From the cell containing the given text, extract its center point as (x, y) coordinate. 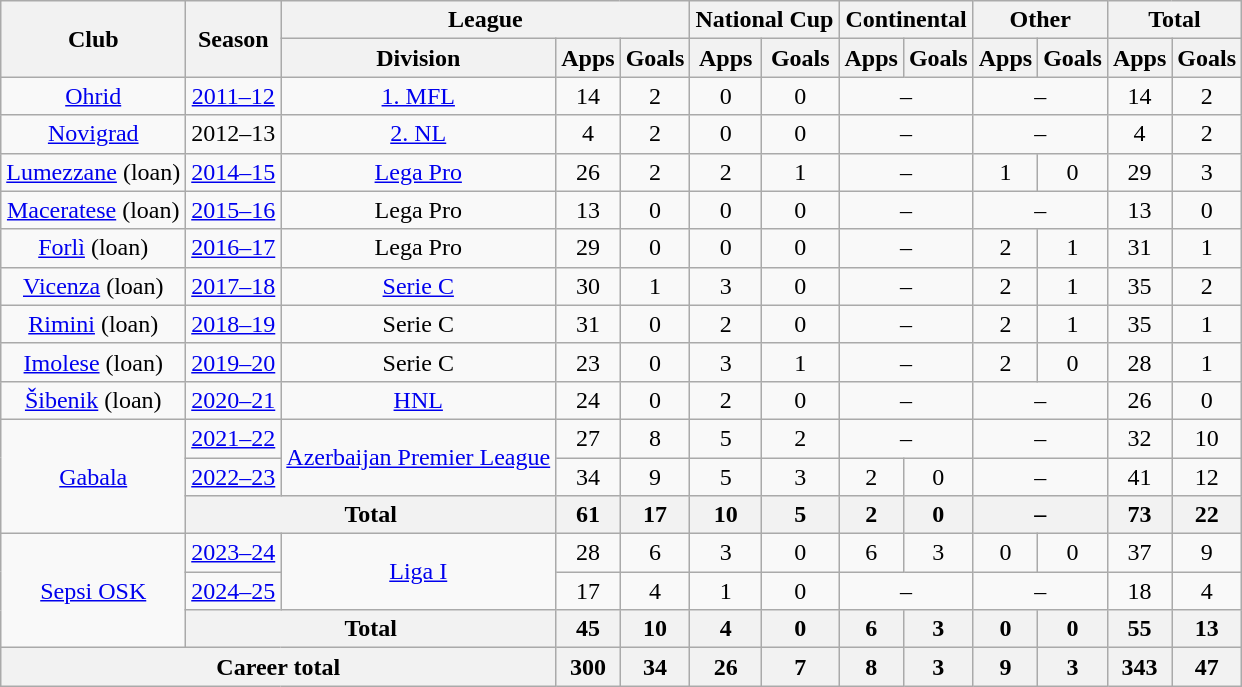
47 (1207, 667)
343 (1139, 667)
Šibenik (loan) (94, 400)
24 (588, 400)
Club (94, 39)
2020–21 (234, 400)
Forlì (loan) (94, 248)
Continental (906, 20)
2024–25 (234, 591)
300 (588, 667)
2018–19 (234, 324)
45 (588, 629)
Azerbaijan Premier League (418, 457)
30 (588, 286)
73 (1139, 515)
18 (1139, 591)
32 (1139, 438)
HNL (418, 400)
Vicenza (loan) (94, 286)
2015–16 (234, 210)
Imolese (loan) (94, 362)
41 (1139, 477)
2022–23 (234, 477)
2021–22 (234, 438)
2012–13 (234, 134)
7 (800, 667)
Ohrid (94, 96)
Gabala (94, 476)
2. NL (418, 134)
2016–17 (234, 248)
27 (588, 438)
12 (1207, 477)
61 (588, 515)
Novigrad (94, 134)
23 (588, 362)
Sepsi OSK (94, 591)
Rimini (loan) (94, 324)
Division (418, 58)
Maceratese (loan) (94, 210)
2023–24 (234, 553)
55 (1139, 629)
Career total (278, 667)
2011–12 (234, 96)
League (486, 20)
2014–15 (234, 172)
1. MFL (418, 96)
2017–18 (234, 286)
Season (234, 39)
National Cup (764, 20)
2019–20 (234, 362)
37 (1139, 553)
22 (1207, 515)
Other (1040, 20)
Liga I (418, 572)
Lumezzane (loan) (94, 172)
